Extract the [x, y] coordinate from the center of the cell holding the provided text.  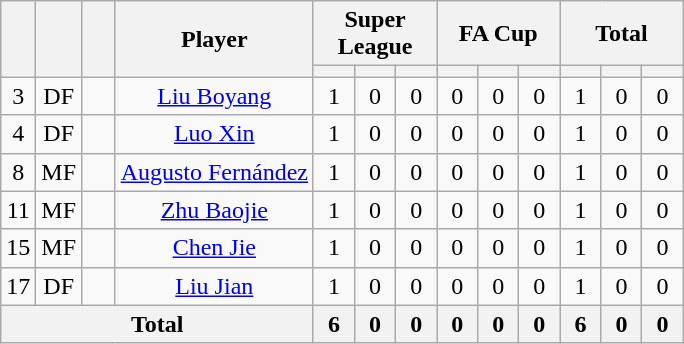
17 [18, 286]
Liu Boyang [214, 96]
11 [18, 210]
Chen Jie [214, 248]
Zhu Baojie [214, 210]
15 [18, 248]
Super League [374, 34]
Liu Jian [214, 286]
FA Cup [498, 34]
Luo Xin [214, 134]
Augusto Fernández [214, 172]
3 [18, 96]
Player [214, 39]
4 [18, 134]
8 [18, 172]
